Return [X, Y] of the center of cell containing provided text 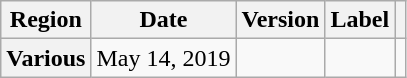
Version [280, 20]
Date [164, 20]
May 14, 2019 [164, 58]
Region [46, 20]
Label [360, 20]
Various [46, 58]
